For the text-containing cell, return its midpoint in [x, y] coordinate format. 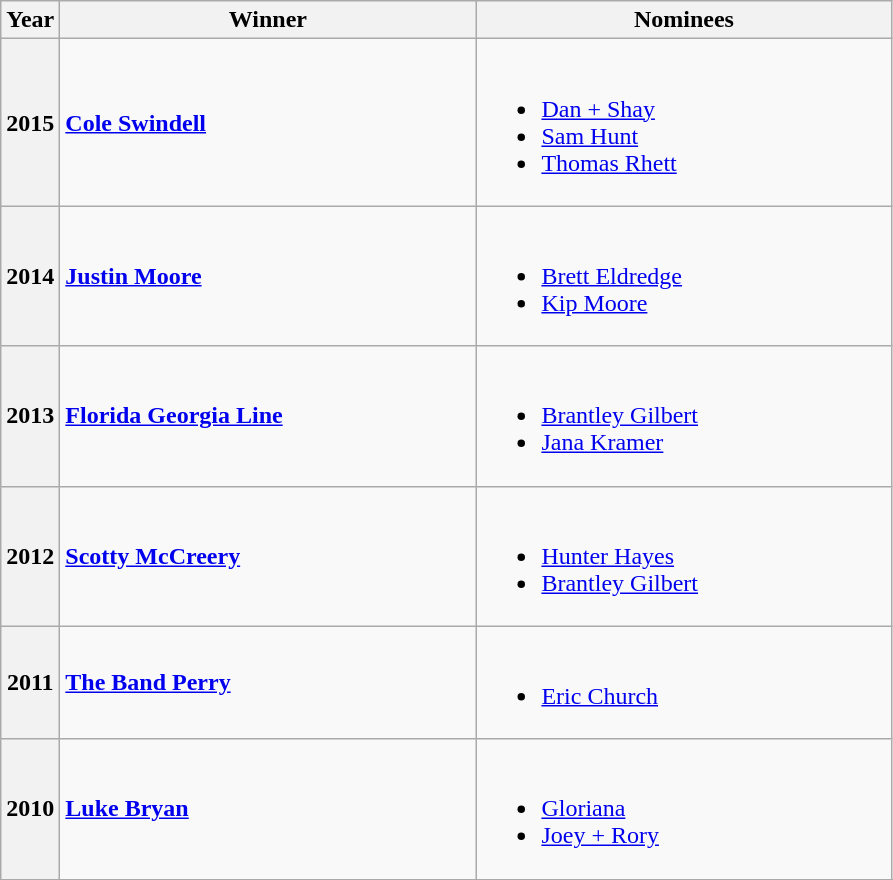
GlorianaJoey + Rory [684, 809]
2010 [30, 809]
Dan + ShaySam HuntThomas Rhett [684, 122]
Cole Swindell [268, 122]
2014 [30, 276]
Eric Church [684, 682]
Scotty McCreery [268, 556]
Hunter HayesBrantley Gilbert [684, 556]
Brett EldredgeKip Moore [684, 276]
2015 [30, 122]
Nominees [684, 20]
Justin Moore [268, 276]
Winner [268, 20]
The Band Perry [268, 682]
Luke Bryan [268, 809]
Year [30, 20]
2012 [30, 556]
2011 [30, 682]
Florida Georgia Line [268, 416]
2013 [30, 416]
Brantley GilbertJana Kramer [684, 416]
